From the cell containing the given text, extract its center point as [X, Y] coordinate. 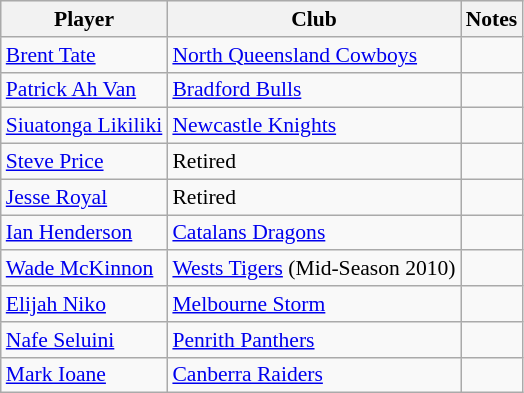
Brent Tate [84, 55]
Siuatonga Likiliki [84, 126]
Canberra Raiders [314, 375]
Wests Tigers (Mid-Season 2010) [314, 269]
Elijah Niko [84, 304]
North Queensland Cowboys [314, 55]
Penrith Panthers [314, 340]
Newcastle Knights [314, 126]
Bradford Bulls [314, 90]
Catalans Dragons [314, 233]
Patrick Ah Van [84, 90]
Mark Ioane [84, 375]
Steve Price [84, 162]
Jesse Royal [84, 197]
Ian Henderson [84, 233]
Club [314, 19]
Notes [492, 19]
Melbourne Storm [314, 304]
Wade McKinnon [84, 269]
Player [84, 19]
Nafe Seluini [84, 340]
